Return the (x, y) coordinate for the center point of the cell that contains the specified text.  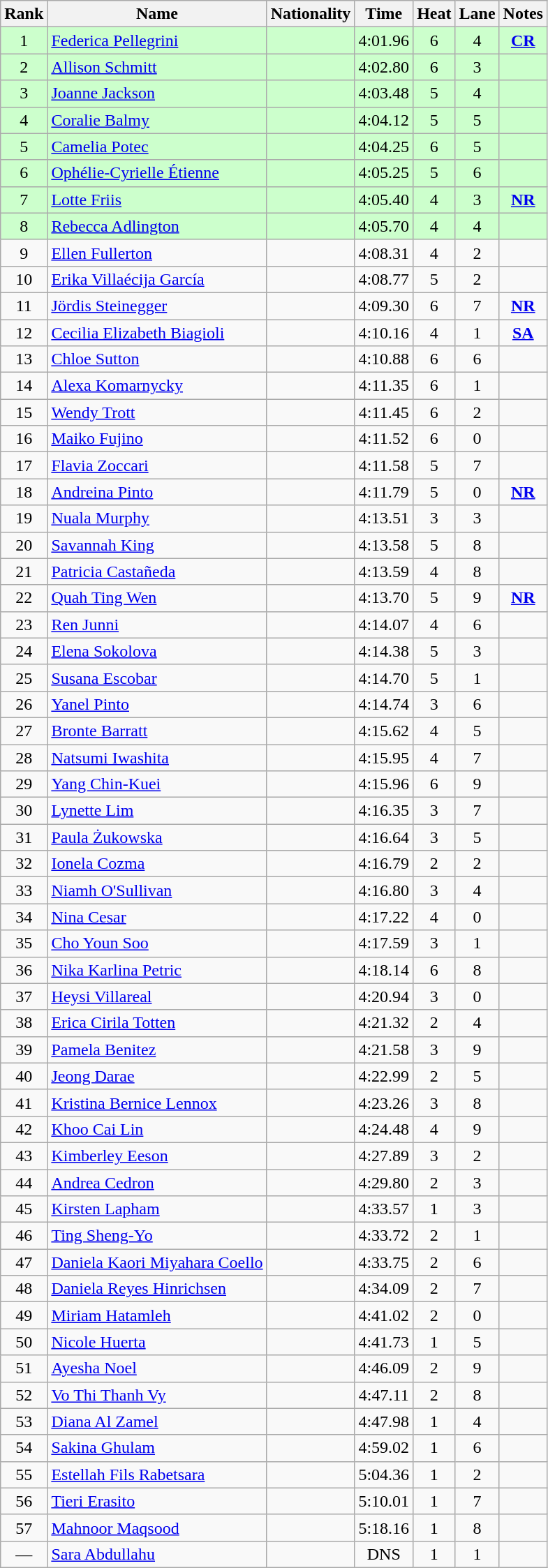
22 (24, 598)
Pamela Benitez (157, 1050)
4:13.59 (384, 572)
42 (24, 1129)
Kirsten Lapham (157, 1209)
4:41.73 (384, 1342)
Time (384, 14)
Erica Cirila Totten (157, 1023)
44 (24, 1183)
Erika Villaécija García (157, 279)
Sakina Ghulam (157, 1448)
SA (523, 333)
Savannah King (157, 545)
11 (24, 306)
4:14.70 (384, 678)
4:14.07 (384, 625)
47 (24, 1262)
Jeong Darae (157, 1076)
4:08.31 (384, 253)
4:11.58 (384, 465)
14 (24, 386)
4:04.25 (384, 147)
Yang Chin-Kuei (157, 784)
Chloe Sutton (157, 359)
Cho Youn Soo (157, 943)
4:34.09 (384, 1289)
13 (24, 359)
27 (24, 731)
30 (24, 811)
29 (24, 784)
4:13.70 (384, 598)
Wendy Trott (157, 412)
34 (24, 917)
Ren Junni (157, 625)
4:59.02 (384, 1448)
Nationality (311, 14)
32 (24, 864)
Allison Schmitt (157, 67)
17 (24, 465)
Rank (24, 14)
50 (24, 1342)
4:15.62 (384, 731)
19 (24, 518)
Joanne Jackson (157, 94)
38 (24, 1023)
4:08.77 (384, 279)
Sara Abdullahu (157, 1554)
4:13.51 (384, 518)
43 (24, 1156)
Ophélie-Cyrielle Étienne (157, 173)
4:21.58 (384, 1050)
Federica Pellegrini (157, 40)
Tieri Erasito (157, 1501)
41 (24, 1103)
4:10.88 (384, 359)
21 (24, 572)
4:13.58 (384, 545)
Andreina Pinto (157, 492)
Quah Ting Wen (157, 598)
4:02.80 (384, 67)
39 (24, 1050)
4:16.80 (384, 890)
37 (24, 996)
4:20.94 (384, 996)
4:10.16 (384, 333)
4:11.52 (384, 439)
Nina Cesar (157, 917)
49 (24, 1315)
Miriam Hatamleh (157, 1315)
4:14.74 (384, 704)
Lane (477, 14)
4:11.45 (384, 412)
Lotte Friis (157, 200)
5:10.01 (384, 1501)
Notes (523, 14)
Daniela Reyes Hinrichsen (157, 1289)
4:16.64 (384, 837)
52 (24, 1395)
4:04.12 (384, 120)
Nicole Huerta (157, 1342)
4:47.98 (384, 1421)
Susana Escobar (157, 678)
Andrea Cedron (157, 1183)
Kimberley Eeson (157, 1156)
Niamh O'Sullivan (157, 890)
4:09.30 (384, 306)
4:03.48 (384, 94)
Vo Thi Thanh Vy (157, 1395)
23 (24, 625)
48 (24, 1289)
4:29.80 (384, 1183)
54 (24, 1448)
45 (24, 1209)
4:11.35 (384, 386)
36 (24, 970)
Diana Al Zamel (157, 1421)
4:33.75 (384, 1262)
Jördis Steinegger (157, 306)
4:46.09 (384, 1368)
Heat (434, 14)
4:05.40 (384, 200)
Maiko Fujino (157, 439)
CR (523, 40)
28 (24, 757)
20 (24, 545)
5:18.16 (384, 1528)
Cecilia Elizabeth Biagioli (157, 333)
46 (24, 1236)
4:15.96 (384, 784)
51 (24, 1368)
Estellah Fils Rabetsara (157, 1474)
4:33.57 (384, 1209)
53 (24, 1421)
56 (24, 1501)
Lynette Lim (157, 811)
Rebecca Adlington (157, 226)
Bronte Barratt (157, 731)
33 (24, 890)
Khoo Cai Lin (157, 1129)
24 (24, 651)
Mahnoor Maqsood (157, 1528)
Paula Żukowska (157, 837)
4:17.59 (384, 943)
Flavia Zoccari (157, 465)
31 (24, 837)
4:05.70 (384, 226)
4:01.96 (384, 40)
Nika Karlina Petric (157, 970)
12 (24, 333)
Ting Sheng-Yo (157, 1236)
5:04.36 (384, 1474)
4:18.14 (384, 970)
4:23.26 (384, 1103)
Yanel Pinto (157, 704)
26 (24, 704)
4:47.11 (384, 1395)
4:05.25 (384, 173)
Ellen Fullerton (157, 253)
Ayesha Noel (157, 1368)
18 (24, 492)
15 (24, 412)
Heysi Villareal (157, 996)
Coralie Balmy (157, 120)
57 (24, 1528)
4:16.35 (384, 811)
DNS (384, 1554)
40 (24, 1076)
4:11.79 (384, 492)
Camelia Potec (157, 147)
4:33.72 (384, 1236)
Name (157, 14)
Nuala Murphy (157, 518)
35 (24, 943)
Kristina Bernice Lennox (157, 1103)
Elena Sokolova (157, 651)
4:16.79 (384, 864)
Ionela Cozma (157, 864)
Natsumi Iwashita (157, 757)
4:27.89 (384, 1156)
4:24.48 (384, 1129)
Patricia Castañeda (157, 572)
55 (24, 1474)
4:15.95 (384, 757)
4:21.32 (384, 1023)
— (24, 1554)
4:41.02 (384, 1315)
16 (24, 439)
25 (24, 678)
Alexa Komarnycky (157, 386)
4:17.22 (384, 917)
Daniela Kaori Miyahara Coello (157, 1262)
4:14.38 (384, 651)
10 (24, 279)
4:22.99 (384, 1076)
